Output the (X, Y) coordinate of the center of the cell containing the given text.  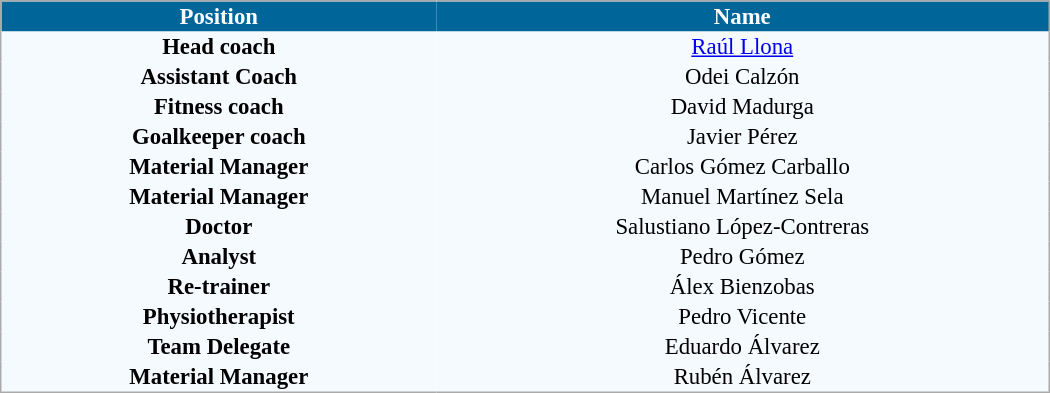
Team Delegate (218, 347)
Head coach (218, 47)
Pedro Gómez (742, 257)
Fitness coach (218, 107)
Re-trainer (218, 287)
Salustiano López-Contreras (742, 227)
Manuel Martínez Sela (742, 197)
Assistant Coach (218, 77)
Raúl Llona (742, 47)
Doctor (218, 227)
Rubén Álvarez (742, 377)
Carlos Gómez Carballo (742, 167)
Position (218, 16)
Physiotherapist (218, 317)
Pedro Vicente (742, 317)
Analyst (218, 257)
David Madurga (742, 107)
Name (742, 16)
Odei Calzón (742, 77)
Goalkeeper coach (218, 137)
Eduardo Álvarez (742, 347)
Javier Pérez (742, 137)
Álex Bienzobas (742, 287)
